Determine the [x, y] coordinate at the center of the cell enclosing the given text.  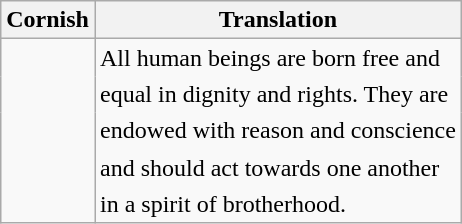
Cornish [48, 20]
in a spirit of brotherhood. [278, 204]
All human beings are born free and [278, 58]
endowed with reason and conscience [278, 132]
Translation [278, 20]
equal in dignity and rights. They are [278, 94]
and should act towards one another [278, 168]
